Pinpoint the cell where the given text exists, returning its (x, y) midpoint coordinate. 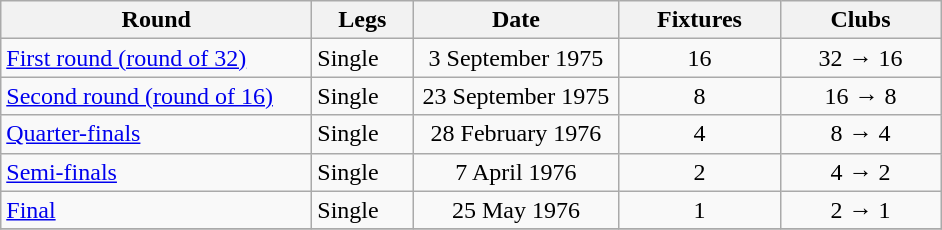
4 (700, 134)
First round (round of 32) (156, 58)
25 May 1976 (516, 210)
Clubs (860, 20)
7 April 1976 (516, 172)
Round (156, 20)
23 September 1975 (516, 96)
16 → 8 (860, 96)
32 → 16 (860, 58)
Date (516, 20)
28 February 1976 (516, 134)
3 September 1975 (516, 58)
Final (156, 210)
Semi-finals (156, 172)
8 (700, 96)
Fixtures (700, 20)
2 (700, 172)
8 → 4 (860, 134)
Second round (round of 16) (156, 96)
Legs (362, 20)
16 (700, 58)
1 (700, 210)
Quarter-finals (156, 134)
4 → 2 (860, 172)
2 → 1 (860, 210)
